Detect which cell encompasses the target text, then output its [X, Y] center coordinate. 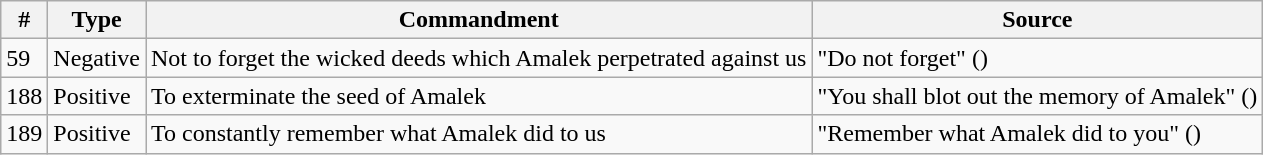
To exterminate the seed of Amalek [479, 96]
Type [97, 20]
"Do not forget" () [1038, 58]
To constantly remember what Amalek did to us [479, 134]
188 [24, 96]
Source [1038, 20]
Negative [97, 58]
Commandment [479, 20]
# [24, 20]
189 [24, 134]
59 [24, 58]
"Remember what Amalek did to you" () [1038, 134]
Not to forget the wicked deeds which Amalek perpetrated against us [479, 58]
"You shall blot out the memory of Amalek" () [1038, 96]
